Scan for the cell matching the given text and deliver its [x, y] coordinate at center. 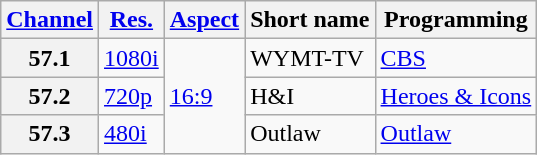
H&I [310, 96]
720p [132, 96]
Res. [132, 20]
Channel [50, 20]
57.3 [50, 134]
Aspect [204, 20]
57.1 [50, 58]
CBS [456, 58]
Short name [310, 20]
16:9 [204, 96]
480i [132, 134]
1080i [132, 58]
Programming [456, 20]
57.2 [50, 96]
WYMT-TV [310, 58]
Heroes & Icons [456, 96]
